From the cell containing the given text, extract its center point as (X, Y) coordinate. 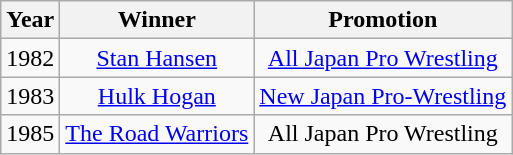
1983 (30, 96)
1985 (30, 134)
Year (30, 20)
Winner (157, 20)
New Japan Pro-Wrestling (383, 96)
1982 (30, 58)
Hulk Hogan (157, 96)
The Road Warriors (157, 134)
Stan Hansen (157, 58)
Promotion (383, 20)
